Provide the [X, Y] coordinate of the cell's center where the given text is located.  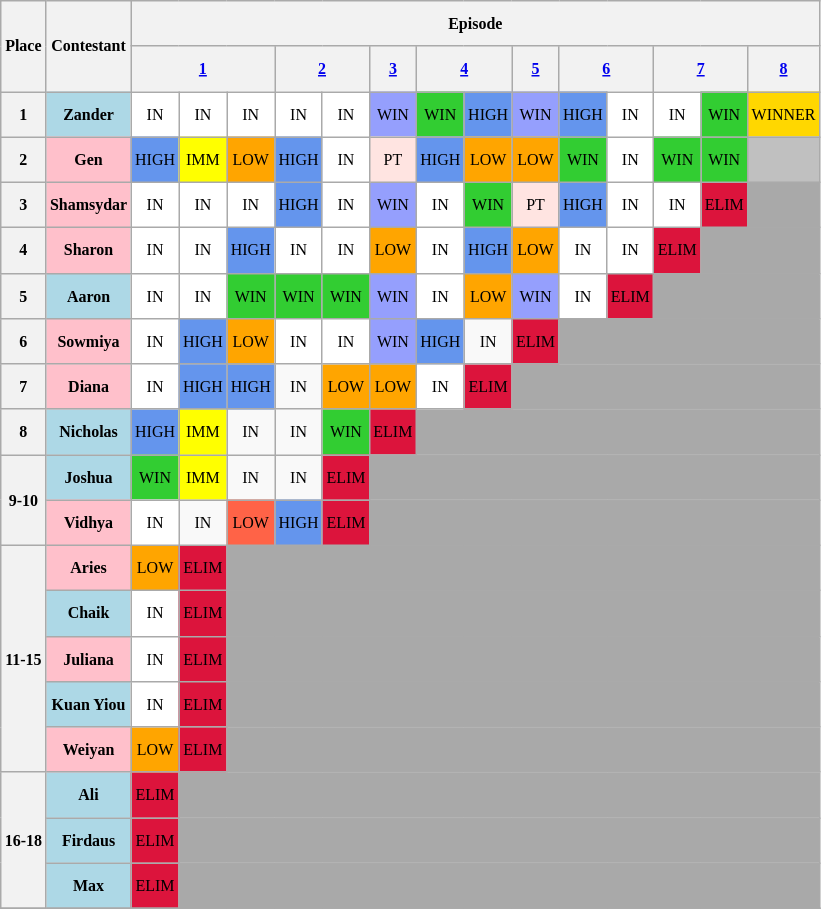
Shamsydar [88, 204]
9-10 [24, 500]
Place [24, 46]
Chaik [88, 612]
Ali [88, 794]
Juliana [88, 658]
Max [88, 886]
Joshua [88, 476]
Gen [88, 160]
Kuan Yiou [88, 704]
Sowmiya [88, 340]
Aries [88, 568]
16-18 [24, 840]
Zander [88, 114]
Vidhya [88, 522]
Nicholas [88, 432]
Weiyan [88, 748]
Aaron [88, 296]
Sharon [88, 250]
11-15 [24, 658]
Contestant [88, 46]
Diana [88, 386]
Firdaus [88, 840]
WINNER [784, 114]
Episode [475, 22]
